From the cell containing the given text, extract its center point as [X, Y] coordinate. 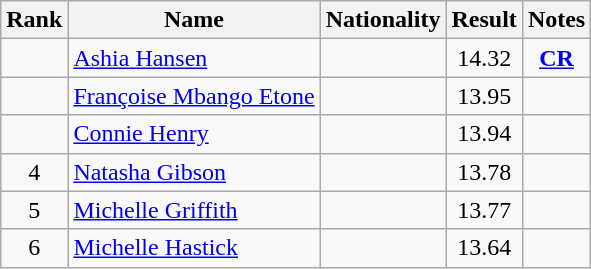
6 [34, 248]
13.95 [484, 96]
CR [556, 58]
Nationality [383, 20]
13.64 [484, 248]
Name [194, 20]
Françoise Mbango Etone [194, 96]
Notes [556, 20]
Natasha Gibson [194, 172]
14.32 [484, 58]
4 [34, 172]
Michelle Griffith [194, 210]
13.94 [484, 134]
5 [34, 210]
Result [484, 20]
Rank [34, 20]
13.77 [484, 210]
13.78 [484, 172]
Michelle Hastick [194, 248]
Connie Henry [194, 134]
Ashia Hansen [194, 58]
